For the text-containing cell, return its midpoint in [X, Y] coordinate format. 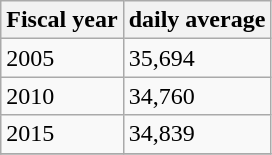
2005 [62, 58]
35,694 [197, 58]
daily average [197, 20]
2010 [62, 96]
34,760 [197, 96]
Fiscal year [62, 20]
2015 [62, 134]
34,839 [197, 134]
